Extract the (x, y) coordinate from the center of the cell holding the provided text.  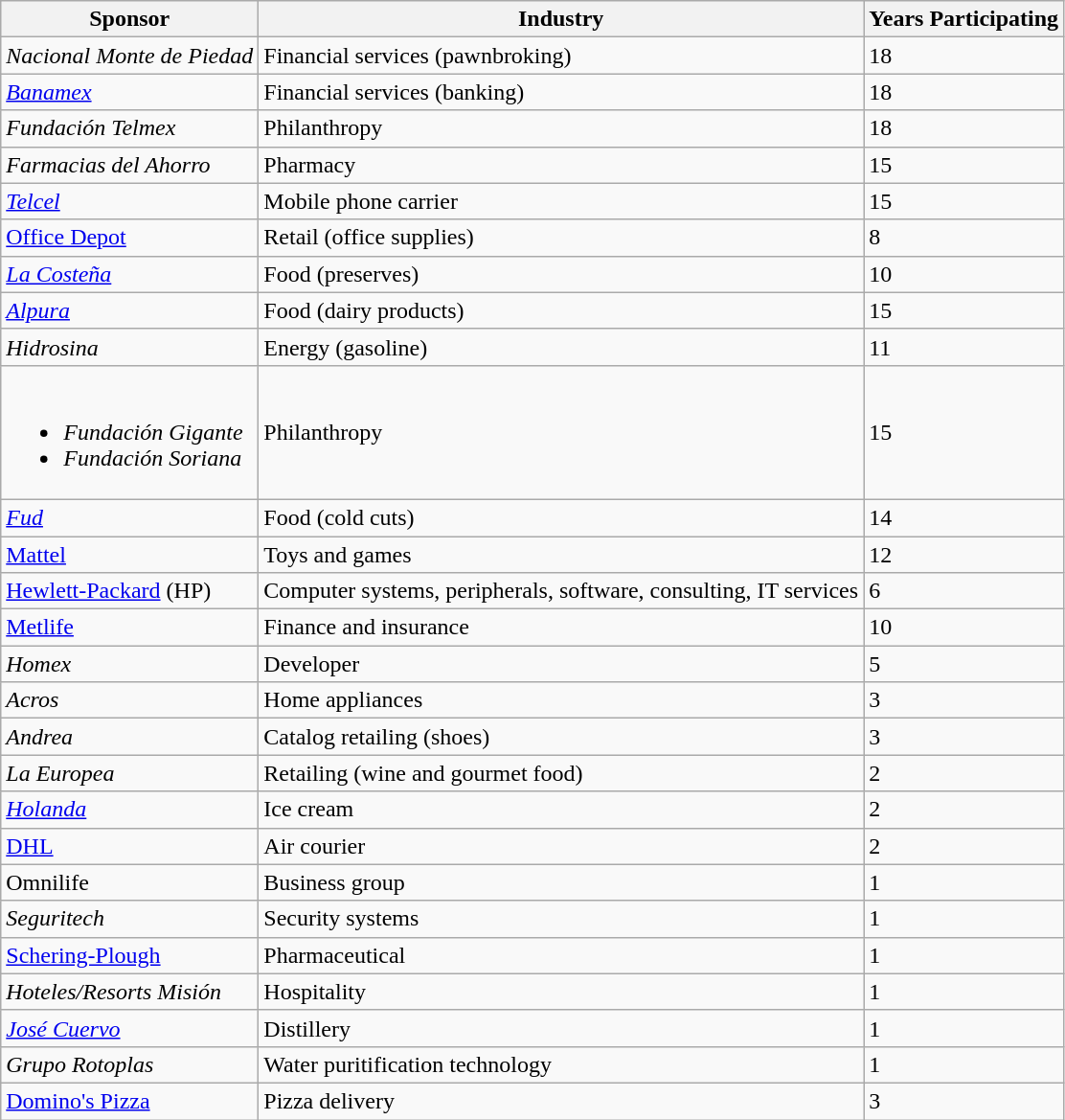
Security systems (561, 919)
12 (963, 555)
Banamex (130, 92)
Catalog retailing (shoes) (561, 737)
Pizza delivery (561, 1101)
Homex (130, 664)
La Costeña (130, 274)
Distillery (561, 1028)
8 (963, 238)
DHL (130, 846)
Hidrosina (130, 347)
Office Depot (130, 238)
Fundación Telmex (130, 128)
Domino's Pizza (130, 1101)
Sponsor (130, 19)
Retailing (wine and gourmet food) (561, 773)
Home appliances (561, 700)
José Cuervo (130, 1028)
Mobile phone carrier (561, 201)
Financial services (banking) (561, 92)
Pharmaceutical (561, 955)
Schering-Plough (130, 955)
Nacional Monte de Piedad (130, 56)
Years Participating (963, 19)
Metlife (130, 628)
Telcel (130, 201)
Pharmacy (561, 165)
Water puritification technology (561, 1064)
Toys and games (561, 555)
Air courier (561, 846)
Food (cold cuts) (561, 517)
Energy (gasoline) (561, 347)
14 (963, 517)
Developer (561, 664)
Finance and insurance (561, 628)
Retail (office supplies) (561, 238)
Computer systems, peripherals, software, consulting, IT services (561, 591)
Hoteles/Resorts Misión (130, 992)
Grupo Rotoplas (130, 1064)
Farmacias del Ahorro (130, 165)
Holanda (130, 810)
Acros (130, 700)
Fundación GiganteFundación Soriana (130, 432)
Mattel (130, 555)
Andrea (130, 737)
Food (preserves) (561, 274)
Business group (561, 882)
Omnilife (130, 882)
Fud (130, 517)
Food (dairy products) (561, 310)
Financial services (pawnbroking) (561, 56)
11 (963, 347)
5 (963, 664)
Alpura (130, 310)
Ice cream (561, 810)
Seguritech (130, 919)
La Europea (130, 773)
6 (963, 591)
Hewlett-Packard (HP) (130, 591)
Hospitality (561, 992)
Industry (561, 19)
